Return the [x, y] coordinate for the center point of the cell that contains the specified text.  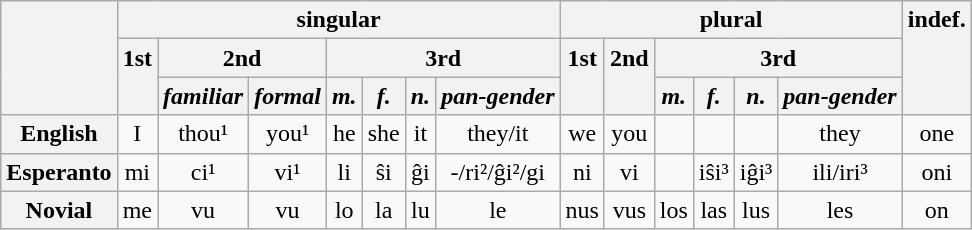
ŝi [384, 172]
singular [338, 20]
we [582, 134]
oni [936, 172]
los [674, 210]
vus [629, 210]
lu [420, 210]
iĝi³ [756, 172]
he [344, 134]
les [840, 210]
vi [629, 172]
formal [288, 96]
you¹ [288, 134]
me [137, 210]
ĝi [420, 172]
ili/iri³ [840, 172]
one [936, 134]
plural [731, 20]
you [629, 134]
li [344, 172]
she [384, 134]
it [420, 134]
le [498, 210]
Esperanto [59, 172]
iŝi³ [714, 172]
lus [756, 210]
they [840, 134]
-/ri²/ĝi²/gi [498, 172]
ci¹ [204, 172]
familiar [204, 96]
I [137, 134]
la [384, 210]
indef. [936, 58]
thou¹ [204, 134]
nus [582, 210]
Novial [59, 210]
vi¹ [288, 172]
mi [137, 172]
on [936, 210]
English [59, 134]
ni [582, 172]
lo [344, 210]
las [714, 210]
they/it [498, 134]
